Detect which cell encompasses the target text, then output its [x, y] center coordinate. 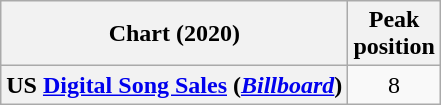
Chart (2020) [174, 34]
8 [394, 85]
US Digital Song Sales (Billboard) [174, 85]
Peakposition [394, 34]
